Determine the [x, y] coordinate at the center of the cell enclosing the given text.  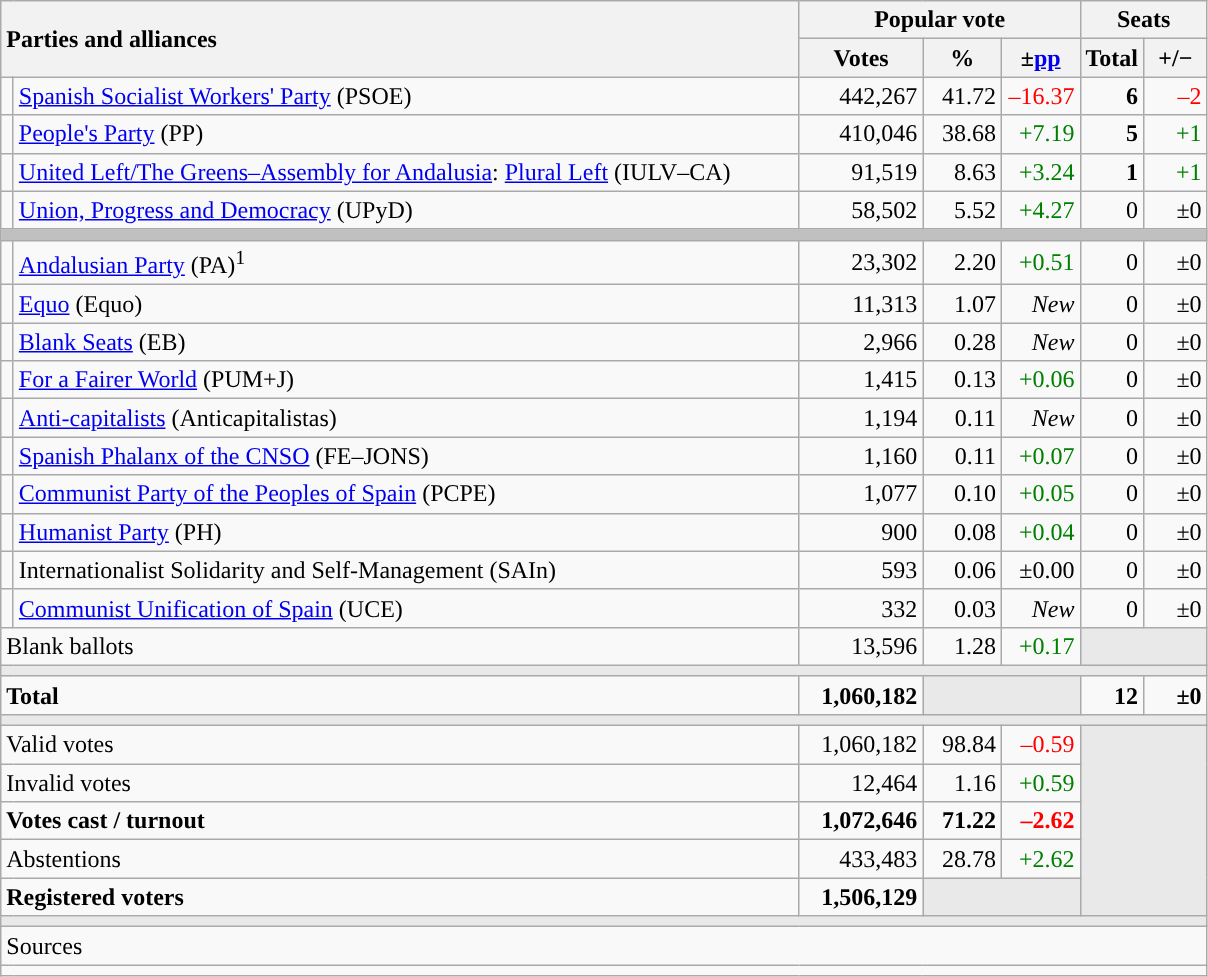
1,506,129 [861, 897]
0.06 [962, 570]
Invalid votes [400, 783]
+0.06 [1040, 380]
+3.24 [1040, 172]
5.52 [962, 210]
38.68 [962, 134]
+0.07 [1040, 456]
58,502 [861, 210]
13,596 [861, 646]
0.08 [962, 532]
8.63 [962, 172]
410,046 [861, 134]
Union, Progress and Democracy (UPyD) [406, 210]
91,519 [861, 172]
+2.62 [1040, 859]
1,160 [861, 456]
+0.17 [1040, 646]
2,966 [861, 342]
Seats [1144, 20]
+0.04 [1040, 532]
0.13 [962, 380]
1 [1112, 172]
–2 [1176, 96]
Spanish Socialist Workers' Party (PSOE) [406, 96]
Parties and alliances [400, 39]
±0.00 [1040, 570]
2.20 [962, 262]
+0.51 [1040, 262]
Blank Seats (EB) [406, 342]
Communist Party of the Peoples of Spain (PCPE) [406, 494]
Communist Unification of Spain (UCE) [406, 608]
For a Fairer World (PUM+J) [406, 380]
0.10 [962, 494]
0.28 [962, 342]
900 [861, 532]
593 [861, 570]
23,302 [861, 262]
12,464 [861, 783]
% [962, 58]
Spanish Phalanx of the CNSO (FE–JONS) [406, 456]
41.72 [962, 96]
Popular vote [940, 20]
98.84 [962, 745]
Blank ballots [400, 646]
28.78 [962, 859]
Equo (Equo) [406, 304]
0.03 [962, 608]
–0.59 [1040, 745]
–16.37 [1040, 96]
1.16 [962, 783]
+/− [1176, 58]
Anti-capitalists (Anticapitalistas) [406, 418]
1,194 [861, 418]
Registered voters [400, 897]
±pp [1040, 58]
–2.62 [1040, 821]
+4.27 [1040, 210]
People's Party (PP) [406, 134]
442,267 [861, 96]
1,072,646 [861, 821]
332 [861, 608]
1,077 [861, 494]
71.22 [962, 821]
Internationalist Solidarity and Self-Management (SAIn) [406, 570]
5 [1112, 134]
Valid votes [400, 745]
+0.59 [1040, 783]
433,483 [861, 859]
11,313 [861, 304]
12 [1112, 695]
Votes cast / turnout [400, 821]
1.28 [962, 646]
1,415 [861, 380]
1.07 [962, 304]
Abstentions [400, 859]
Votes [861, 58]
6 [1112, 96]
+7.19 [1040, 134]
Humanist Party (PH) [406, 532]
+0.05 [1040, 494]
Andalusian Party (PA)1 [406, 262]
United Left/The Greens–Assembly for Andalusia: Plural Left (IULV–CA) [406, 172]
Sources [604, 946]
